Return (X, Y) of the center of cell containing provided text 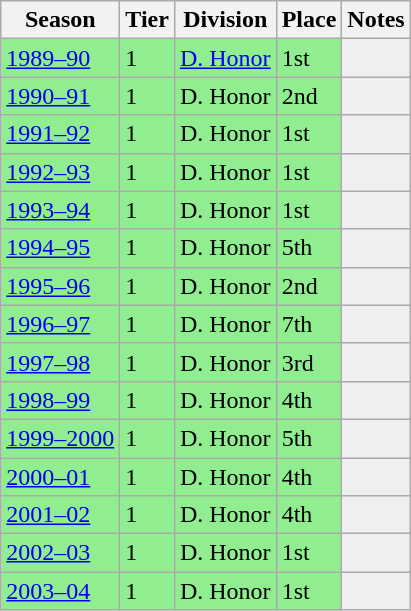
3rd (309, 362)
1990–91 (60, 96)
1998–99 (60, 400)
1993–94 (60, 210)
2003–04 (60, 591)
2002–03 (60, 553)
1989–90 (60, 58)
1995–96 (60, 286)
1996–97 (60, 324)
1992–93 (60, 172)
2000–01 (60, 477)
Place (309, 20)
1999–2000 (60, 438)
Tier (148, 20)
7th (309, 324)
Division (225, 20)
1997–98 (60, 362)
1991–92 (60, 134)
2001–02 (60, 515)
Notes (376, 20)
1994–95 (60, 248)
Season (60, 20)
